Provide the (x, y) coordinate of the cell's center where the given text is located.  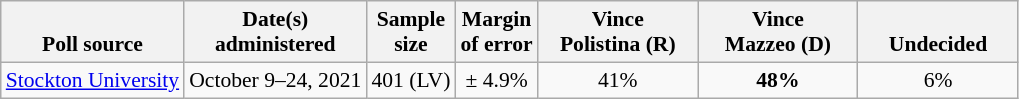
Stockton University (92, 80)
6% (938, 80)
Poll source (92, 32)
Marginof error (496, 32)
Undecided (938, 32)
October 9–24, 2021 (275, 80)
± 4.9% (496, 80)
401 (LV) (410, 80)
VinceMazzeo (D) (778, 32)
Date(s)administered (275, 32)
41% (618, 80)
VincePolistina (R) (618, 32)
Samplesize (410, 32)
48% (778, 80)
